Scan for the cell matching the given text and deliver its [x, y] coordinate at center. 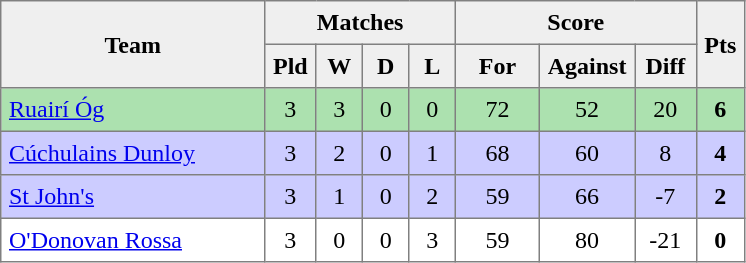
Pld [290, 66]
Diff [666, 66]
Score [576, 23]
O'Donovan Rossa [133, 240]
68 [497, 153]
Pts [720, 44]
D [385, 66]
L [432, 66]
8 [666, 153]
4 [720, 153]
For [497, 66]
-7 [666, 197]
Team [133, 44]
6 [720, 110]
20 [666, 110]
St John's [133, 197]
Cúchulains Dunloy [133, 153]
80 [586, 240]
Ruairí Óg [133, 110]
72 [497, 110]
Against [586, 66]
W [339, 66]
52 [586, 110]
-21 [666, 240]
Matches [360, 23]
60 [586, 153]
66 [586, 197]
